Capture the cell that displays the provided text and extract its (X, Y) central coordinate. 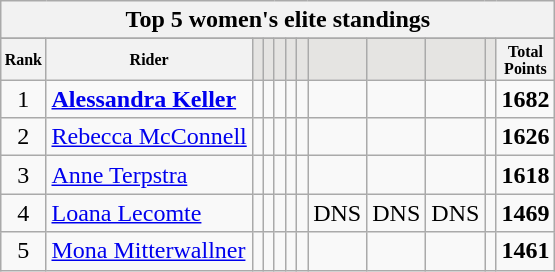
TotalPoints (526, 60)
Rank (24, 60)
Mona Mitterwallner (149, 251)
1469 (526, 213)
1626 (526, 137)
3 (24, 175)
Anne Terpstra (149, 175)
Alessandra Keller (149, 99)
1682 (526, 99)
1618 (526, 175)
5 (24, 251)
Top 5 women's elite standings (278, 20)
Rebecca McConnell (149, 137)
4 (24, 213)
2 (24, 137)
1 (24, 99)
Rider (149, 60)
1461 (526, 251)
Loana Lecomte (149, 213)
